For the text-containing cell, return its midpoint in (X, Y) coordinate format. 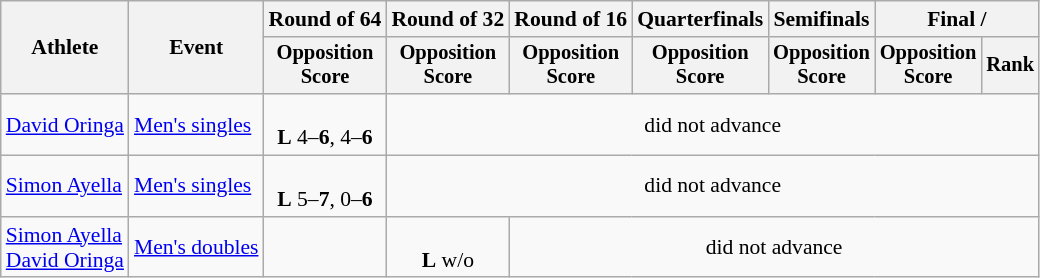
Event (196, 48)
L 5–7, 0–6 (326, 186)
Men's doubles (196, 248)
Simon Ayella (65, 186)
Quarterfinals (700, 19)
Round of 16 (570, 19)
Round of 32 (448, 19)
L w/o (448, 248)
Rank (1010, 66)
Round of 64 (326, 19)
Simon AyellaDavid Oringa (65, 248)
Athlete (65, 48)
Final / (957, 19)
David Oringa (65, 124)
Semifinals (822, 19)
L 4–6, 4–6 (326, 124)
